Pinpoint the cell where the given text exists, returning its [x, y] midpoint coordinate. 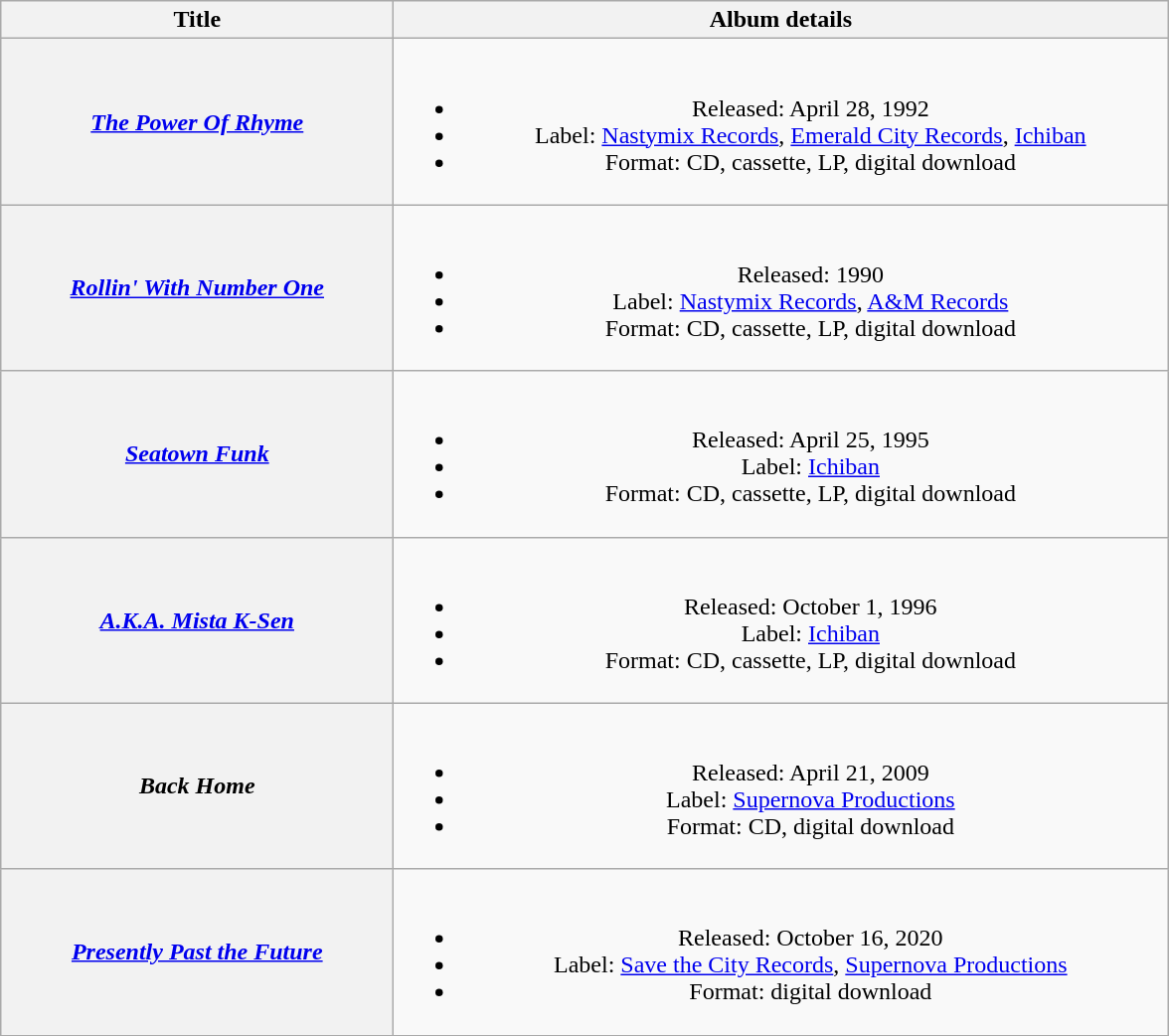
Released: April 28, 1992Label: Nastymix Records, Emerald City Records, IchibanFormat: CD, cassette, LP, digital download [781, 121]
The Power Of Rhyme [197, 121]
A.K.A. Mista K-Sen [197, 620]
Title [197, 20]
Released: October 16, 2020Label: Save the City Records, Supernova ProductionsFormat: digital download [781, 952]
Back Home [197, 785]
Released: 1990Label: Nastymix Records, A&M RecordsFormat: CD, cassette, LP, digital download [781, 288]
Released: April 25, 1995Label: IchibanFormat: CD, cassette, LP, digital download [781, 453]
Rollin' With Number One [197, 288]
Presently Past the Future [197, 952]
Album details [781, 20]
Released: October 1, 1996Label: IchibanFormat: CD, cassette, LP, digital download [781, 620]
Released: April 21, 2009Label: Supernova ProductionsFormat: CD, digital download [781, 785]
Seatown Funk [197, 453]
